Capture the cell that displays the provided text and extract its [X, Y] central coordinate. 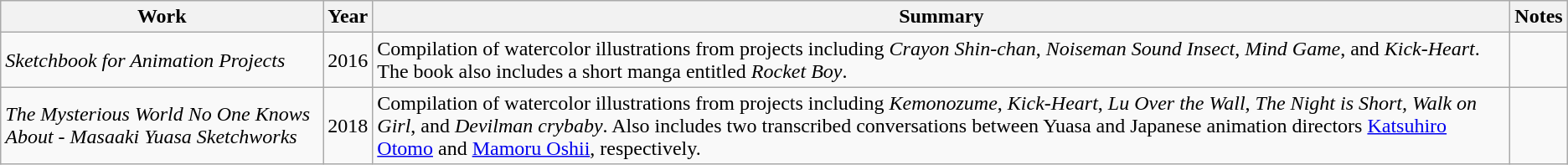
2018 [348, 126]
Summary [941, 17]
Notes [1539, 17]
Sketchbook for Animation Projects [162, 60]
Work [162, 17]
2016 [348, 60]
Year [348, 17]
The Mysterious World No One Knows About - Masaaki Yuasa Sketchworks [162, 126]
